Extract the [X, Y] coordinate from the center of the cell holding the provided text.  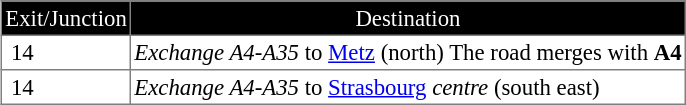
Destination [408, 18]
Exchange A4-A35 to Strasbourg centre (south east) [408, 87]
Exit/Junction [66, 18]
Exchange A4-A35 to Metz (north) The road merges with A4 [408, 52]
